Scan for the cell matching the given text and deliver its (X, Y) coordinate at center. 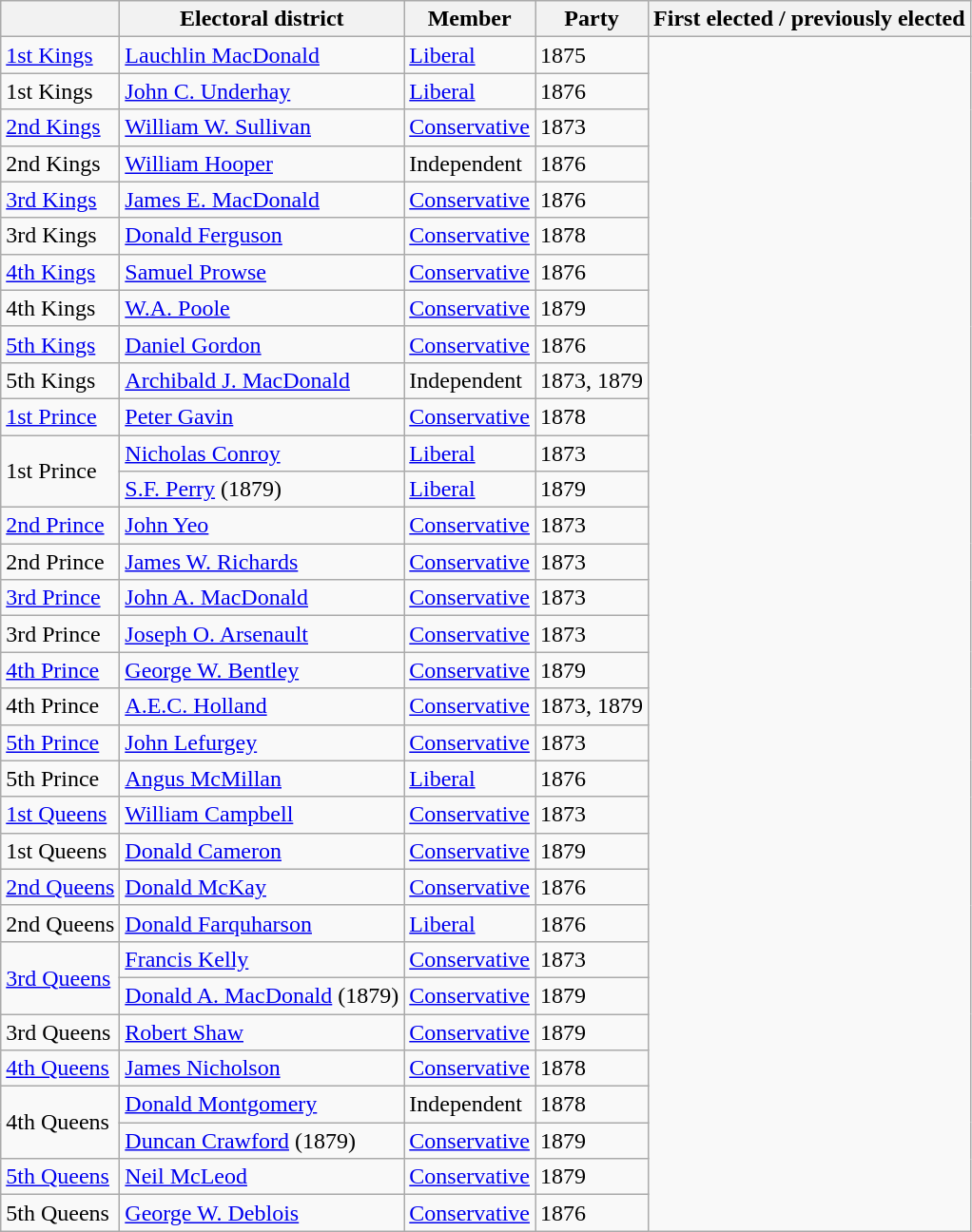
A.E.C. Holland (262, 706)
Peter Gavin (262, 416)
First elected / previously elected (810, 19)
S.F. Perry (1879) (262, 490)
1875 (592, 55)
Donald Montgomery (262, 1105)
Robert Shaw (262, 1031)
Duncan Crawford (1879) (262, 1141)
Party (592, 19)
Donald McKay (262, 887)
Neil McLeod (262, 1177)
John Yeo (262, 526)
Angus McMillan (262, 779)
James W. Richards (262, 562)
Lauchlin MacDonald (262, 55)
James E. MacDonald (262, 200)
Donald A. MacDonald (1879) (262, 995)
John A. MacDonald (262, 598)
William Campbell (262, 815)
Nicholas Conroy (262, 453)
Samuel Prowse (262, 272)
William Hooper (262, 164)
John C. Underhay (262, 91)
Member (470, 19)
James Nicholson (262, 1068)
William W. Sullivan (262, 127)
Donald Ferguson (262, 236)
Daniel Gordon (262, 344)
George W. Deblois (262, 1213)
Archibald J. MacDonald (262, 380)
Joseph O. Arsenault (262, 634)
W.A. Poole (262, 308)
Francis Kelly (262, 959)
Donald Farquharson (262, 923)
Electoral district (262, 19)
Donald Cameron (262, 851)
John Lefurgey (262, 742)
George W. Bentley (262, 670)
